Return (X, Y) of the center of cell containing provided text 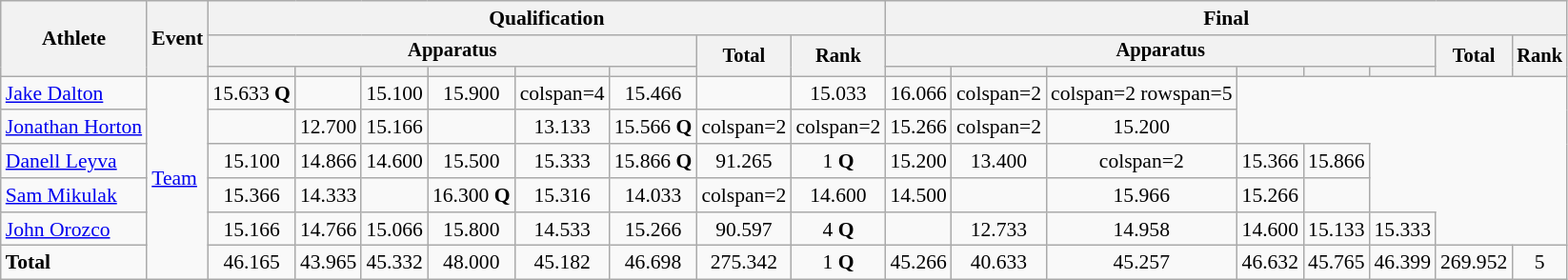
Sam Mikulak (74, 195)
14.500 (918, 195)
Final (1225, 18)
48.000 (472, 263)
45.257 (1141, 263)
45.765 (1336, 263)
colspan=4 (562, 93)
15.633 Q (251, 93)
Jake Dalton (74, 93)
Athlete (74, 38)
colspan=2 rowspan=5 (1141, 93)
14.333 (328, 195)
4 Q (838, 230)
46.632 (1271, 263)
15.133 (1336, 230)
14.958 (1141, 230)
46.399 (1402, 263)
13.400 (998, 161)
5 (1539, 263)
14.033 (653, 195)
15.900 (472, 93)
16.300 Q (472, 195)
15.866 (1336, 161)
Team (177, 178)
45.266 (918, 263)
Qualification (547, 18)
15.033 (838, 93)
12.733 (998, 230)
Event (177, 38)
14.533 (562, 230)
Danell Leyva (74, 161)
15.066 (394, 230)
45.332 (394, 263)
14.866 (328, 161)
15.500 (472, 161)
15.316 (562, 195)
269.952 (1474, 263)
46.698 (653, 263)
13.133 (562, 128)
40.633 (998, 263)
15.966 (1141, 195)
45.182 (562, 263)
15.466 (653, 93)
46.165 (251, 263)
12.700 (328, 128)
43.965 (328, 263)
91.265 (743, 161)
15.566 Q (653, 128)
15.800 (472, 230)
14.766 (328, 230)
16.066 (918, 93)
15.866 Q (653, 161)
John Orozco (74, 230)
Jonathan Horton (74, 128)
275.342 (743, 263)
90.597 (743, 230)
